Scan for the cell matching the given text and deliver its (X, Y) coordinate at center. 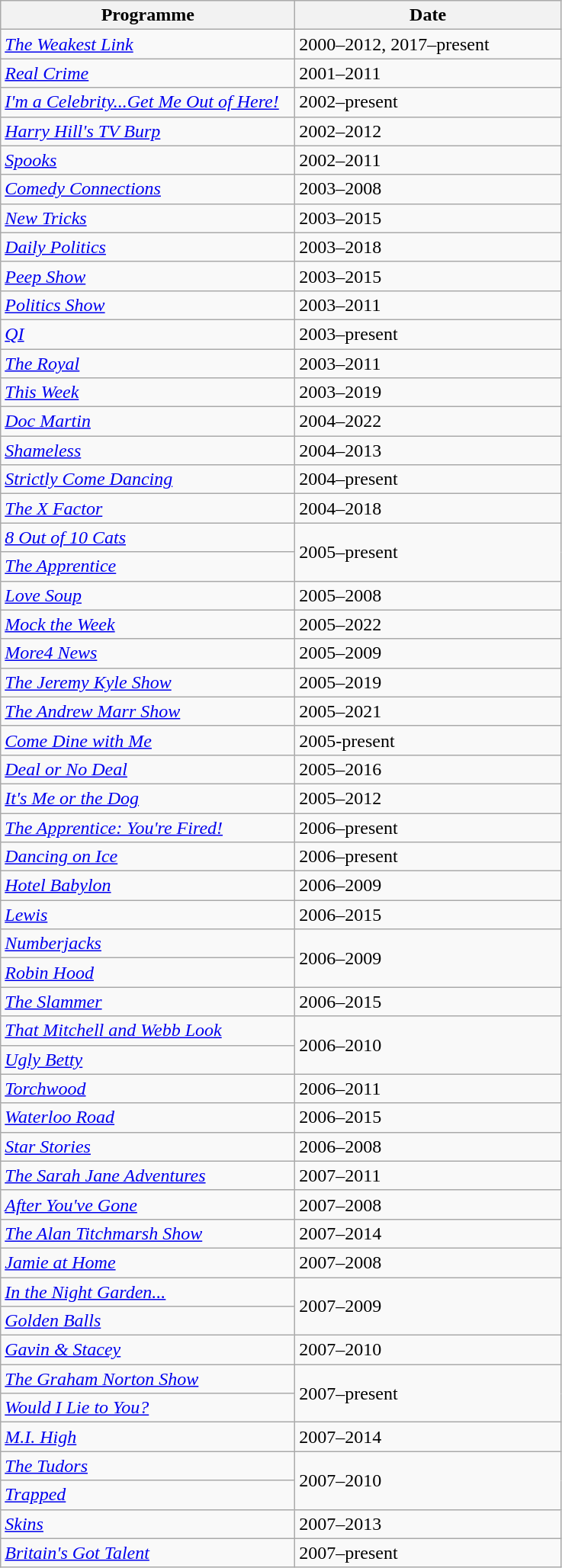
2007–2009 (429, 1307)
2003–2008 (429, 189)
2005-present (429, 740)
Politics Show (148, 305)
2006–2011 (429, 1089)
2005–2019 (429, 682)
Gavin & Stacey (148, 1350)
Peep Show (148, 276)
Come Dine with Me (148, 740)
The Graham Norton Show (148, 1379)
2003–present (429, 334)
The Jeremy Kyle Show (148, 682)
2005–2008 (429, 595)
I'm a Celebrity...Get Me Out of Here! (148, 102)
The Royal (148, 364)
The Alan Titchmarsh Show (148, 1233)
M.I. High (148, 1437)
2005–2016 (429, 769)
The Slammer (148, 1002)
Hotel Babylon (148, 886)
Robin Hood (148, 973)
Shameless (148, 451)
2006–2010 (429, 1045)
Mock the Week (148, 624)
This Week (148, 393)
2007–2011 (429, 1175)
The Sarah Jane Adventures (148, 1175)
The X Factor (148, 508)
Love Soup (148, 595)
2004–2018 (429, 508)
2005–present (429, 552)
2003–2018 (429, 247)
Harry Hill's TV Burp (148, 131)
Would I Lie to You? (148, 1408)
2001–2011 (429, 73)
Dancing on Ice (148, 857)
2000–2012, 2017–present (429, 44)
In the Night Garden... (148, 1292)
The Apprentice (148, 566)
Spooks (148, 160)
2004–2022 (429, 422)
QI (148, 334)
Skins (148, 1524)
Daily Politics (148, 247)
Golden Balls (148, 1321)
Date (429, 15)
Ugly Betty (148, 1060)
Numberjacks (148, 944)
2005–2012 (429, 798)
The Apprentice: You're Fired! (148, 827)
2004–present (429, 479)
Jamie at Home (148, 1262)
Programme (148, 15)
Waterloo Road (148, 1117)
It's Me or the Dog (148, 798)
2002–2011 (429, 160)
8 Out of 10 Cats (148, 537)
2002–2012 (429, 131)
After You've Gone (148, 1204)
Torchwood (148, 1089)
2002–present (429, 102)
Doc Martin (148, 422)
2005–2021 (429, 711)
Britain's Got Talent (148, 1553)
2007–2013 (429, 1524)
More4 News (148, 653)
The Weakest Link (148, 44)
The Tudors (148, 1466)
Deal or No Deal (148, 769)
Strictly Come Dancing (148, 479)
New Tricks (148, 218)
That Mitchell and Webb Look (148, 1031)
2003–2019 (429, 393)
Trapped (148, 1495)
Comedy Connections (148, 189)
2004–2013 (429, 451)
Lewis (148, 915)
Real Crime (148, 73)
Star Stories (148, 1146)
2005–2009 (429, 653)
2006–2008 (429, 1146)
The Andrew Marr Show (148, 711)
2005–2022 (429, 624)
